Pinpoint the cell where the given text exists, returning its (X, Y) midpoint coordinate. 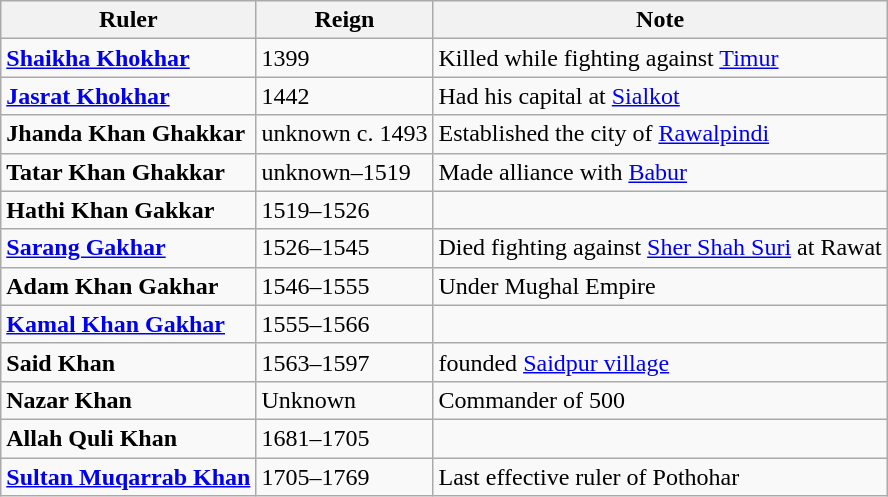
unknown–1519 (344, 172)
1442 (344, 96)
1705–1769 (344, 477)
Under Mughal Empire (660, 286)
Unknown (344, 400)
Killed while fighting against Timur (660, 58)
Nazar Khan (128, 400)
Commander of 500 (660, 400)
Ruler (128, 20)
Jhanda Khan Ghakkar (128, 134)
Allah Quli Khan (128, 438)
Tatar Khan Ghakkar (128, 172)
Note (660, 20)
Made alliance with Babur (660, 172)
1399 (344, 58)
Had his capital at Sialkot (660, 96)
Reign (344, 20)
1681–1705 (344, 438)
Adam Khan Gakhar (128, 286)
Jasrat Khokhar (128, 96)
1519–1526 (344, 210)
Shaikha Khokhar (128, 58)
1526–1545 (344, 248)
unknown c. 1493 (344, 134)
Established the city of Rawalpindi (660, 134)
Last effective ruler of Pothohar (660, 477)
Kamal Khan Gakhar (128, 324)
1546–1555 (344, 286)
founded Saidpur village (660, 362)
Sarang Gakhar (128, 248)
Said Khan (128, 362)
Hathi Khan Gakkar (128, 210)
Sultan Muqarrab Khan (128, 477)
1563–1597 (344, 362)
Died fighting against Sher Shah Suri at Rawat (660, 248)
1555–1566 (344, 324)
